Detect which cell encompasses the target text, then output its (X, Y) center coordinate. 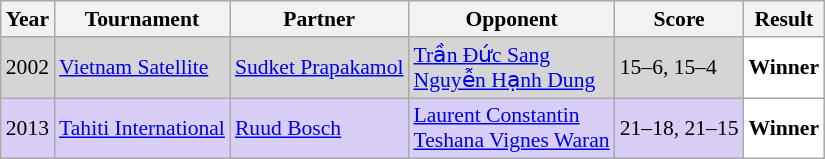
Laurent Constantin Teshana Vignes Waran (511, 128)
Partner (320, 19)
Result (784, 19)
Opponent (511, 19)
Year (28, 19)
Tournament (142, 19)
Vietnam Satellite (142, 68)
Ruud Bosch (320, 128)
15–6, 15–4 (680, 68)
Tahiti International (142, 128)
Trần Đức Sang Nguyễn Hạnh Dung (511, 68)
Score (680, 19)
2013 (28, 128)
2002 (28, 68)
21–18, 21–15 (680, 128)
Sudket Prapakamol (320, 68)
